Extract the (x, y) coordinate from the center of the cell holding the provided text.  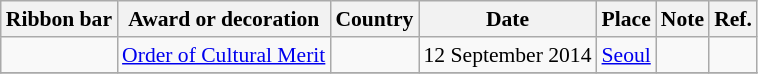
Country (374, 19)
Ref. (733, 19)
Order of Cultural Merit (224, 55)
12 September 2014 (507, 55)
Place (626, 19)
Award or decoration (224, 19)
Note (682, 19)
Seoul (626, 55)
Date (507, 19)
Ribbon bar (59, 19)
